Detect which cell encompasses the target text, then output its [X, Y] center coordinate. 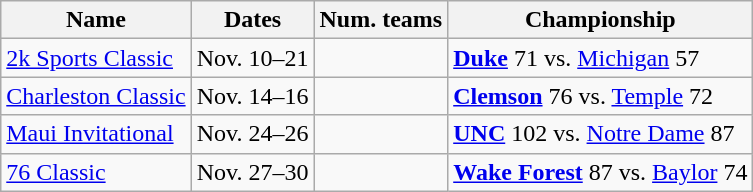
Charleston Classic [96, 96]
76 Classic [96, 172]
Nov. 10–21 [252, 58]
Wake Forest 87 vs. Baylor 74 [600, 172]
Nov. 27–30 [252, 172]
Nov. 14–16 [252, 96]
Maui Invitational [96, 134]
Nov. 24–26 [252, 134]
Clemson 76 vs. Temple 72 [600, 96]
UNC 102 vs. Notre Dame 87 [600, 134]
Duke 71 vs. Michigan 57 [600, 58]
Num. teams [381, 20]
Name [96, 20]
Dates [252, 20]
2k Sports Classic [96, 58]
Championship [600, 20]
